Locate the cell with the specified text and output its (x, y) center coordinate. 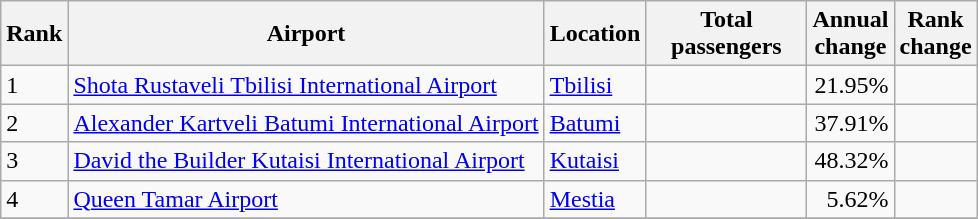
Batumi (595, 123)
3 (34, 161)
48.32% (850, 161)
Annualchange (850, 34)
David the Builder Kutaisi International Airport (306, 161)
4 (34, 199)
Alexander Kartveli Batumi International Airport (306, 123)
Airport (306, 34)
Kutaisi (595, 161)
Rank (34, 34)
1 (34, 85)
5.62% (850, 199)
Shota Rustaveli Tbilisi International Airport (306, 85)
Rankchange (936, 34)
Tbilisi (595, 85)
Location (595, 34)
Totalpassengers (726, 34)
2 (34, 123)
21.95% (850, 85)
Queen Tamar Airport (306, 199)
37.91% (850, 123)
Mestia (595, 199)
